From the cell containing the given text, extract its center point as [X, Y] coordinate. 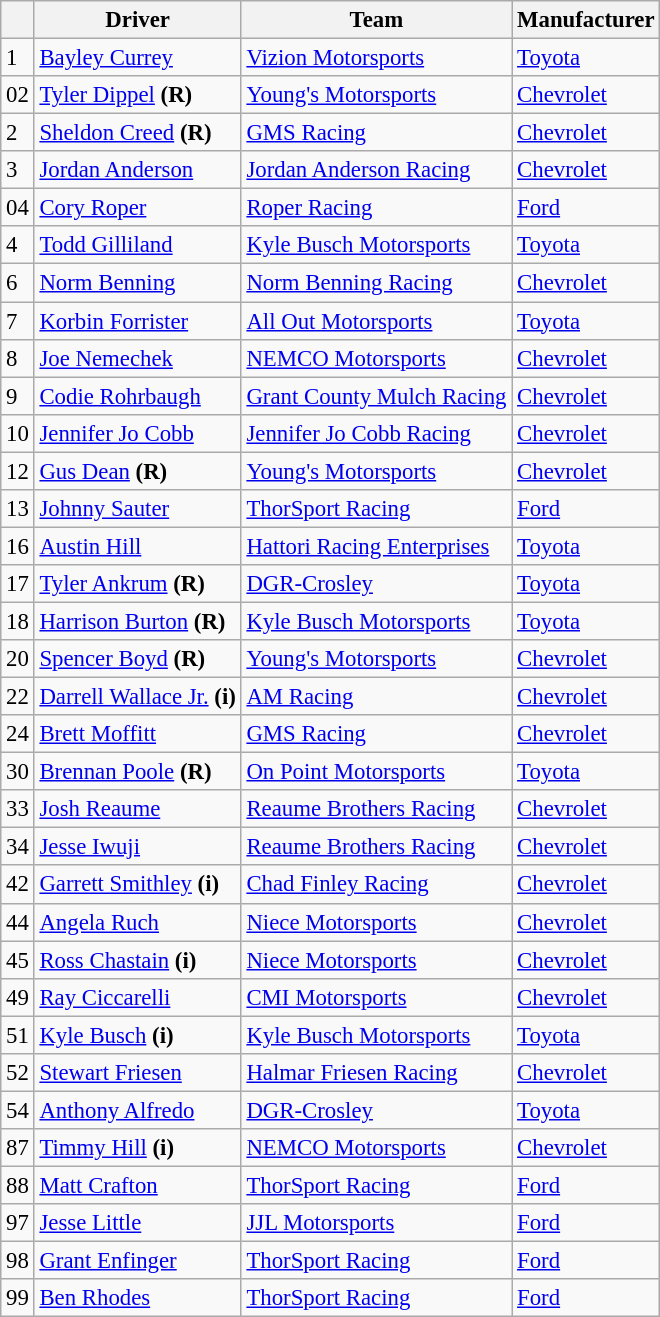
02 [18, 95]
2 [18, 133]
JJL Motorsports [376, 1223]
7 [18, 321]
04 [18, 208]
88 [18, 1185]
Ray Ciccarelli [138, 997]
Gus Dean (R) [138, 471]
45 [18, 960]
30 [18, 772]
54 [18, 1110]
Grant County Mulch Racing [376, 396]
Halmar Friesen Racing [376, 1073]
1 [18, 58]
Jesse Iwuji [138, 847]
33 [18, 809]
Angela Ruch [138, 922]
Spencer Boyd (R) [138, 659]
Ben Rhodes [138, 1298]
Jennifer Jo Cobb Racing [376, 433]
Jesse Little [138, 1223]
Sheldon Creed (R) [138, 133]
AM Racing [376, 697]
97 [18, 1223]
Roper Racing [376, 208]
6 [18, 283]
34 [18, 847]
Austin Hill [138, 546]
Matt Crafton [138, 1185]
3 [18, 170]
Josh Reaume [138, 809]
8 [18, 358]
42 [18, 885]
Vizion Motorsports [376, 58]
99 [18, 1298]
Driver [138, 20]
Jordan Anderson [138, 170]
4 [18, 245]
51 [18, 1035]
Brett Moffitt [138, 734]
Johnny Sauter [138, 509]
Bayley Currey [138, 58]
44 [18, 922]
Todd Gilliland [138, 245]
17 [18, 584]
98 [18, 1261]
22 [18, 697]
Timmy Hill (i) [138, 1148]
52 [18, 1073]
Codie Rohrbaugh [138, 396]
12 [18, 471]
Brennan Poole (R) [138, 772]
Korbin Forrister [138, 321]
20 [18, 659]
24 [18, 734]
Chad Finley Racing [376, 885]
Norm Benning Racing [376, 283]
18 [18, 621]
All Out Motorsports [376, 321]
Ross Chastain (i) [138, 960]
Norm Benning [138, 283]
Team [376, 20]
Darrell Wallace Jr. (i) [138, 697]
Jordan Anderson Racing [376, 170]
49 [18, 997]
Joe Nemechek [138, 358]
Garrett Smithley (i) [138, 885]
16 [18, 546]
10 [18, 433]
Hattori Racing Enterprises [376, 546]
Manufacturer [586, 20]
Anthony Alfredo [138, 1110]
On Point Motorsports [376, 772]
Cory Roper [138, 208]
87 [18, 1148]
Grant Enfinger [138, 1261]
Harrison Burton (R) [138, 621]
CMI Motorsports [376, 997]
Tyler Dippel (R) [138, 95]
9 [18, 396]
Jennifer Jo Cobb [138, 433]
Kyle Busch (i) [138, 1035]
13 [18, 509]
Tyler Ankrum (R) [138, 584]
Stewart Friesen [138, 1073]
